Search for the cell housing the specified text and yield its (x, y) center coordinate. 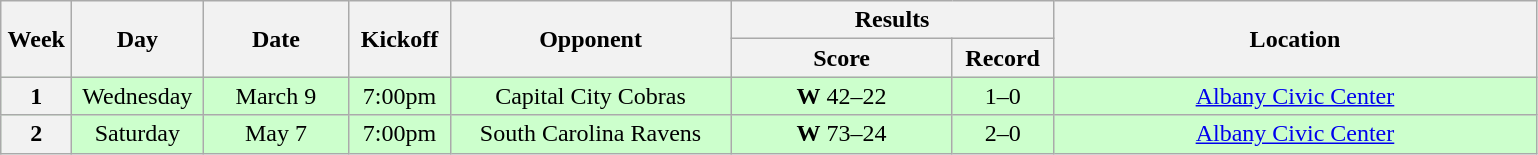
1 (36, 96)
Wednesday (138, 96)
2 (36, 134)
W 42–22 (842, 96)
Week (36, 39)
Opponent (590, 39)
Record (1002, 58)
Score (842, 58)
2–0 (1002, 134)
W 73–24 (842, 134)
South Carolina Ravens (590, 134)
Results (892, 20)
Capital City Cobras (590, 96)
Date (276, 39)
Saturday (138, 134)
Kickoff (400, 39)
May 7 (276, 134)
1–0 (1002, 96)
March 9 (276, 96)
Location (1295, 39)
Day (138, 39)
